Find where the given text appears and provide that cell's center as [x, y] coordinate. 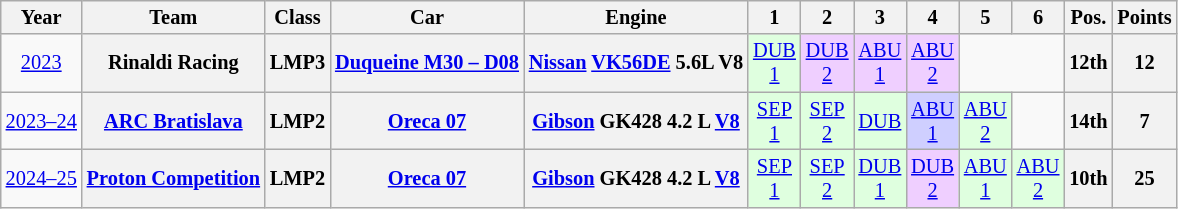
2023–24 [42, 121]
LMP3 [298, 63]
5 [986, 17]
Team [174, 17]
Duqueine M30 – D08 [427, 63]
Car [427, 17]
12 [1145, 63]
6 [1038, 17]
10th [1088, 178]
1 [774, 17]
2024–25 [42, 178]
Pos. [1088, 17]
Class [298, 17]
14th [1088, 121]
7 [1145, 121]
ARC Bratislava [174, 121]
Points [1145, 17]
2 [828, 17]
Engine [636, 17]
2023 [42, 63]
4 [932, 17]
Rinaldi Racing [174, 63]
Year [42, 17]
3 [880, 17]
Proton Competition [174, 178]
25 [1145, 178]
DUB [880, 121]
12th [1088, 63]
Nissan VK56DE 5.6L V8 [636, 63]
